Scan for the cell matching the given text and deliver its (x, y) coordinate at center. 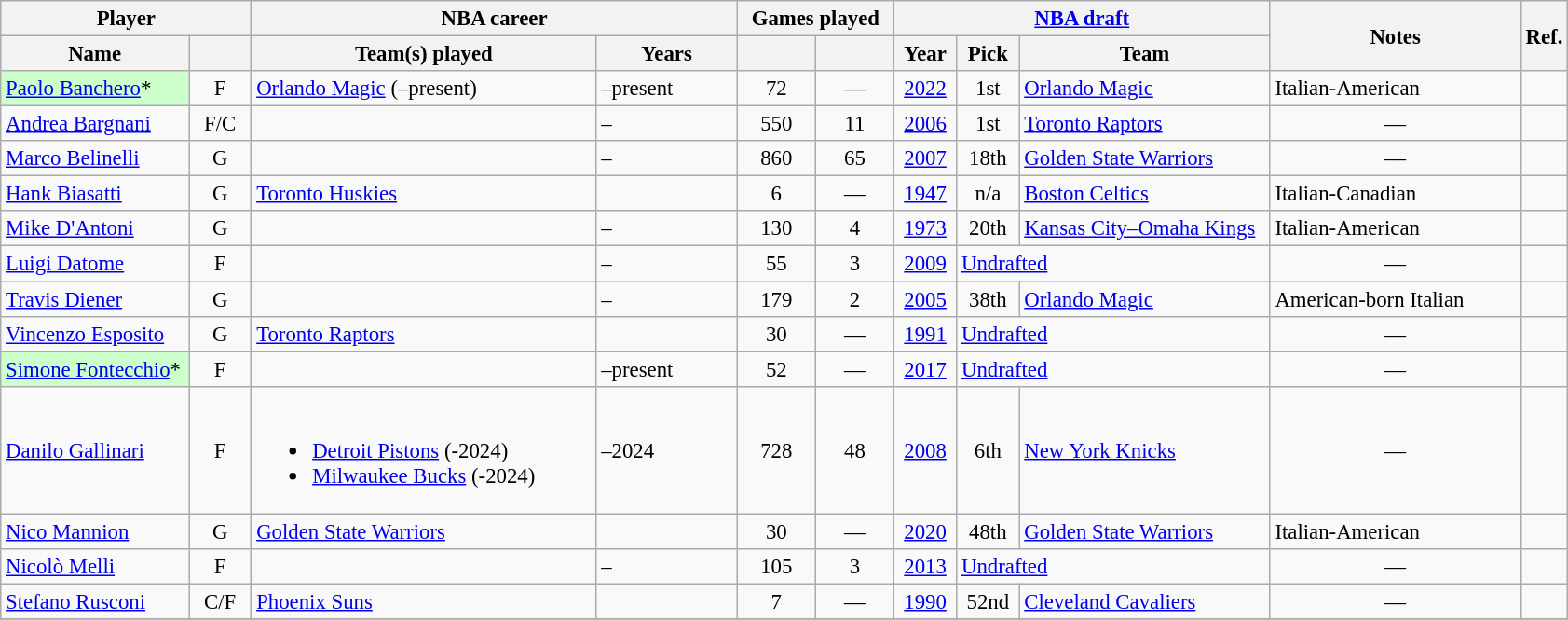
2007 (924, 158)
Pick (988, 54)
NBA draft (1082, 19)
2017 (924, 369)
Ref. (1545, 35)
Team(s) played (424, 54)
7 (776, 602)
Danilo Gallinari (95, 449)
Phoenix Suns (424, 602)
2005 (924, 299)
130 (776, 228)
105 (776, 567)
728 (776, 449)
Notes (1396, 35)
2008 (924, 449)
6th (988, 449)
Luigi Datome (95, 264)
Nicolò Melli (95, 567)
4 (854, 228)
Orlando Magic (–present) (424, 89)
1973 (924, 228)
Name (95, 54)
2009 (924, 264)
2022 (924, 89)
Simone Fontecchio* (95, 369)
860 (776, 158)
Vincenzo Esposito (95, 334)
1990 (924, 602)
6 (776, 194)
Kansas City–Omaha Kings (1144, 228)
48 (854, 449)
Marco Belinelli (95, 158)
Paolo Banchero* (95, 89)
Toronto Huskies (424, 194)
Mike D'Antoni (95, 228)
Year (924, 54)
Cleveland Cavaliers (1144, 602)
Years (667, 54)
2013 (924, 567)
Nico Mannion (95, 532)
52nd (988, 602)
Stefano Rusconi (95, 602)
20th (988, 228)
Italian-Canadian (1396, 194)
179 (776, 299)
1947 (924, 194)
52 (776, 369)
2006 (924, 124)
–2024 (667, 449)
48th (988, 532)
72 (776, 89)
Player (127, 19)
Boston Celtics (1144, 194)
New York Knicks (1144, 449)
C/F (220, 602)
Team (1144, 54)
550 (776, 124)
1991 (924, 334)
Hank Biasatti (95, 194)
n/a (988, 194)
65 (854, 158)
American-born Italian (1396, 299)
Detroit Pistons (-2024)Milwaukee Bucks (-2024) (424, 449)
F/C (220, 124)
11 (854, 124)
38th (988, 299)
2020 (924, 532)
18th (988, 158)
NBA career (494, 19)
Andrea Bargnani (95, 124)
Travis Diener (95, 299)
2 (854, 299)
55 (776, 264)
Games played (815, 19)
